Pinpoint the cell where the given text exists, returning its [x, y] midpoint coordinate. 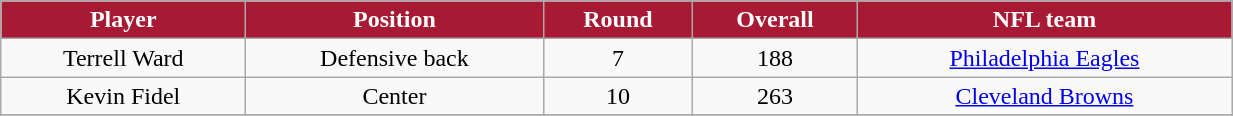
Center [394, 96]
Player [124, 20]
Cleveland Browns [1044, 96]
Position [394, 20]
Overall [776, 20]
NFL team [1044, 20]
263 [776, 96]
Terrell Ward [124, 58]
Defensive back [394, 58]
Round [618, 20]
10 [618, 96]
7 [618, 58]
Kevin Fidel [124, 96]
188 [776, 58]
Philadelphia Eagles [1044, 58]
